Find where the given text appears and provide that cell's center as (x, y) coordinate. 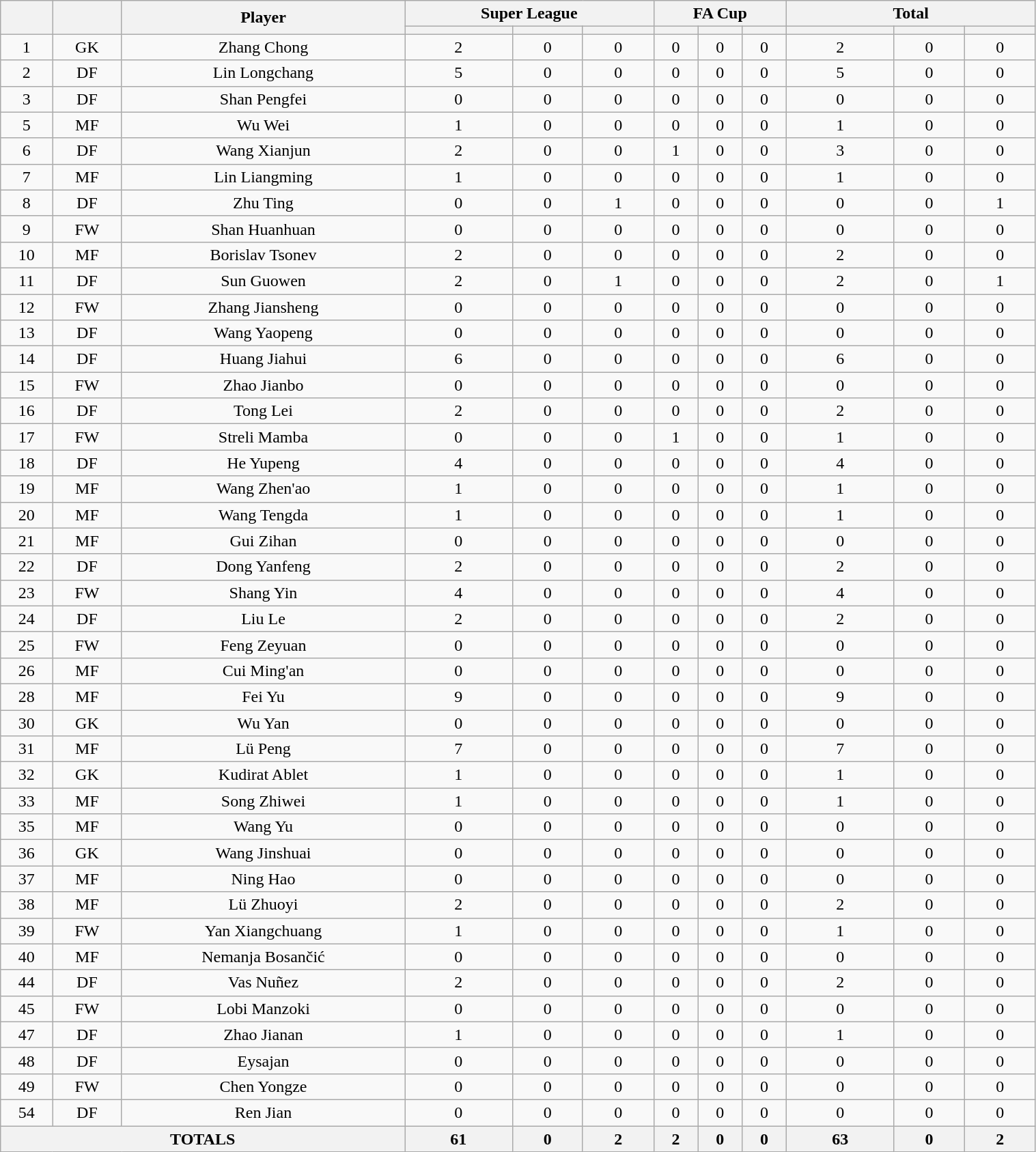
Dong Yanfeng (263, 567)
Wang Jinshuai (263, 853)
48 (27, 1060)
Wang Zhen'ao (263, 489)
Gui Zihan (263, 541)
Kudirat Ablet (263, 775)
23 (27, 593)
15 (27, 385)
Eysajan (263, 1060)
Tong Lei (263, 411)
Player (263, 18)
He Yupeng (263, 463)
33 (27, 801)
Total (911, 14)
Ning Hao (263, 879)
Shan Pengfei (263, 99)
40 (27, 957)
26 (27, 671)
Huang Jiahui (263, 359)
Lin Liangming (263, 177)
Yan Xiangchuang (263, 931)
Nemanja Bosančić (263, 957)
36 (27, 853)
54 (27, 1112)
37 (27, 879)
28 (27, 697)
Lobi Manzoki (263, 1009)
18 (27, 463)
20 (27, 515)
8 (27, 203)
Zhang Chong (263, 47)
Lü Zhuoyi (263, 905)
Wang Yu (263, 827)
Chen Yongze (263, 1086)
TOTALS (203, 1138)
39 (27, 931)
Lü Peng (263, 749)
Super League (529, 14)
Streli Mamba (263, 437)
38 (27, 905)
Shan Huanhuan (263, 229)
16 (27, 411)
Vas Nuñez (263, 983)
Wu Yan (263, 723)
45 (27, 1009)
61 (459, 1138)
35 (27, 827)
30 (27, 723)
Wu Wei (263, 125)
Zhao Jianbo (263, 385)
21 (27, 541)
63 (840, 1138)
12 (27, 307)
Wang Yaopeng (263, 333)
19 (27, 489)
13 (27, 333)
49 (27, 1086)
17 (27, 437)
Wang Xianjun (263, 151)
Sun Guowen (263, 281)
31 (27, 749)
Zhao Jianan (263, 1035)
14 (27, 359)
Zhang Jiansheng (263, 307)
Song Zhiwei (263, 801)
Ren Jian (263, 1112)
Feng Zeyuan (263, 645)
22 (27, 567)
25 (27, 645)
32 (27, 775)
Liu Le (263, 619)
11 (27, 281)
Shang Yin (263, 593)
Lin Longchang (263, 73)
Fei Yu (263, 697)
Cui Ming'an (263, 671)
Zhu Ting (263, 203)
47 (27, 1035)
Borislav Tsonev (263, 255)
Wang Tengda (263, 515)
44 (27, 983)
FA Cup (720, 14)
10 (27, 255)
24 (27, 619)
